Scan for the cell matching the given text and deliver its (x, y) coordinate at center. 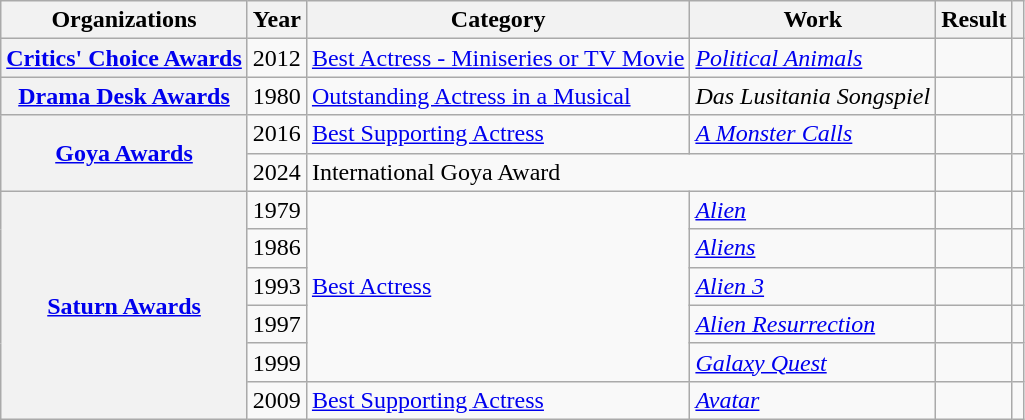
1986 (276, 248)
Saturn Awards (124, 305)
Avatar (813, 400)
Goya Awards (124, 153)
2009 (276, 400)
Year (276, 20)
Category (498, 20)
1993 (276, 286)
Result (974, 20)
1999 (276, 362)
2024 (276, 172)
Political Animals (813, 58)
Critics' Choice Awards (124, 58)
1980 (276, 96)
Aliens (813, 248)
2012 (276, 58)
1997 (276, 324)
Alien Resurrection (813, 324)
Alien (813, 210)
Drama Desk Awards (124, 96)
Best Actress (498, 286)
Organizations (124, 20)
2016 (276, 134)
Galaxy Quest (813, 362)
Alien 3 (813, 286)
A Monster Calls (813, 134)
Best Actress - Miniseries or TV Movie (498, 58)
Das Lusitania Songspiel (813, 96)
1979 (276, 210)
International Goya Award (620, 172)
Work (813, 20)
Outstanding Actress in a Musical (498, 96)
